Search for the cell housing the specified text and yield its [X, Y] center coordinate. 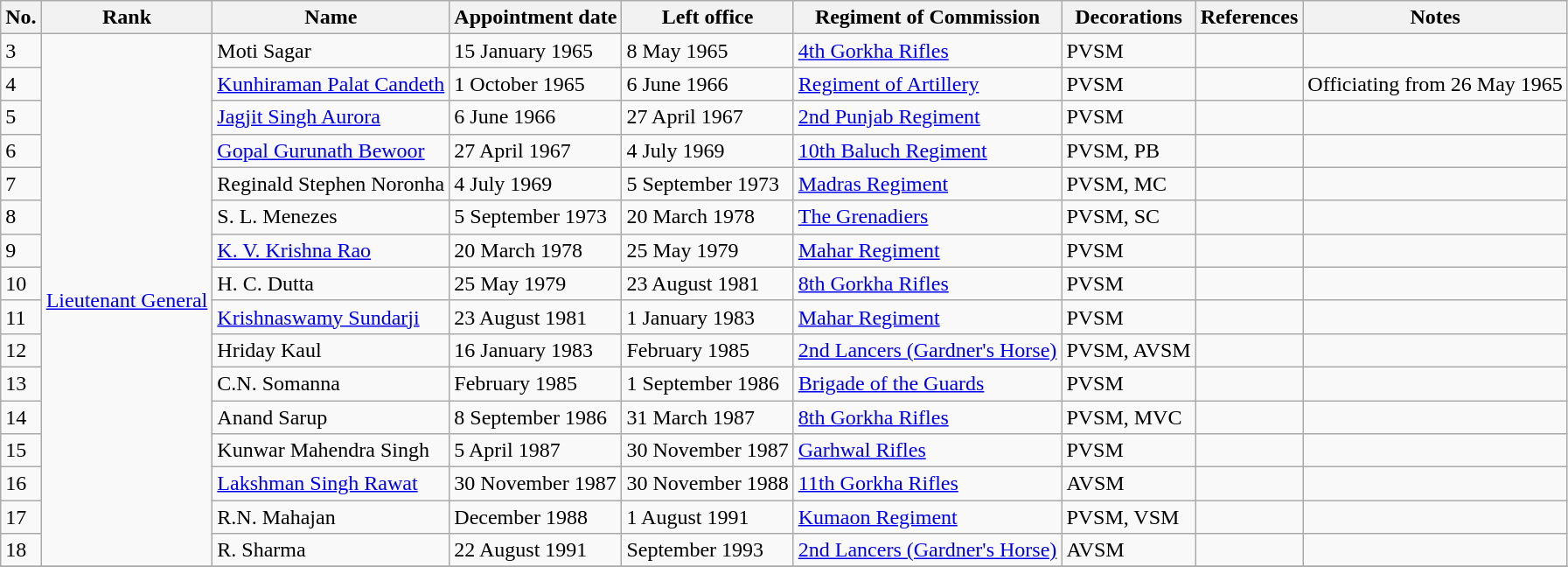
December 1988 [535, 517]
17 [21, 517]
16 January 1983 [535, 350]
Name [331, 17]
C.N. Somanna [331, 383]
Notes [1436, 17]
7 [21, 184]
Garhwal Rifles [927, 451]
Brigade of the Guards [927, 383]
6 [21, 150]
8 May 1965 [707, 51]
1 October 1965 [535, 84]
Anand Sarup [331, 417]
Appointment date [535, 17]
13 [21, 383]
S. L. Menezes [331, 217]
3 [21, 51]
Kunhiraman Palat Candeth [331, 84]
Moti Sagar [331, 51]
September 1993 [707, 550]
K. V. Krishna Rao [331, 250]
Regiment of Artillery [927, 84]
References [1249, 17]
1 September 1986 [707, 383]
2nd Punjab Regiment [927, 117]
10 [21, 283]
R. Sharma [331, 550]
PVSM, PB [1128, 150]
Kunwar Mahendra Singh [331, 451]
22 August 1991 [535, 550]
PVSM, AVSM [1128, 350]
31 March 1987 [707, 417]
PVSM, SC [1128, 217]
Rank [127, 17]
PVSM, VSM [1128, 517]
PVSM, MC [1128, 184]
Left office [707, 17]
R.N. Mahajan [331, 517]
11 [21, 317]
14 [21, 417]
Lakshman Singh Rawat [331, 484]
9 [21, 250]
30 November 1988 [707, 484]
Officiating from 26 May 1965 [1436, 84]
Lieutenant General [127, 301]
The Grenadiers [927, 217]
Reginald Stephen Noronha [331, 184]
1 January 1983 [707, 317]
Madras Regiment [927, 184]
5 [21, 117]
8 [21, 217]
10th Baluch Regiment [927, 150]
Gopal Gurunath Bewoor [331, 150]
15 [21, 451]
Hriday Kaul [331, 350]
18 [21, 550]
8 September 1986 [535, 417]
4th Gorkha Rifles [927, 51]
Regiment of Commission [927, 17]
H. C. Dutta [331, 283]
15 January 1965 [535, 51]
12 [21, 350]
PVSM, MVC [1128, 417]
1 August 1991 [707, 517]
Kumaon Regiment [927, 517]
No. [21, 17]
5 April 1987 [535, 451]
11th Gorkha Rifles [927, 484]
Jagjit Singh Aurora [331, 117]
Decorations [1128, 17]
16 [21, 484]
4 [21, 84]
Krishnaswamy Sundarji [331, 317]
